Search for the cell housing the specified text and yield its (x, y) center coordinate. 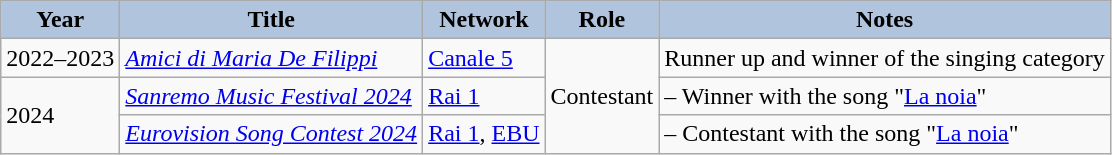
Notes (885, 20)
Title (272, 20)
Role (602, 20)
– Contestant with the song "La noia" (885, 134)
Amici di Maria De Filippi (272, 58)
2022–2023 (60, 58)
2024 (60, 115)
Rai 1 (484, 96)
Sanremo Music Festival 2024 (272, 96)
Year (60, 20)
Canale 5 (484, 58)
– Winner with the song "La noia" (885, 96)
Network (484, 20)
Contestant (602, 96)
Rai 1, EBU (484, 134)
Eurovision Song Contest 2024 (272, 134)
Runner up and winner of the singing category (885, 58)
